Search for the cell housing the specified text and yield its [X, Y] center coordinate. 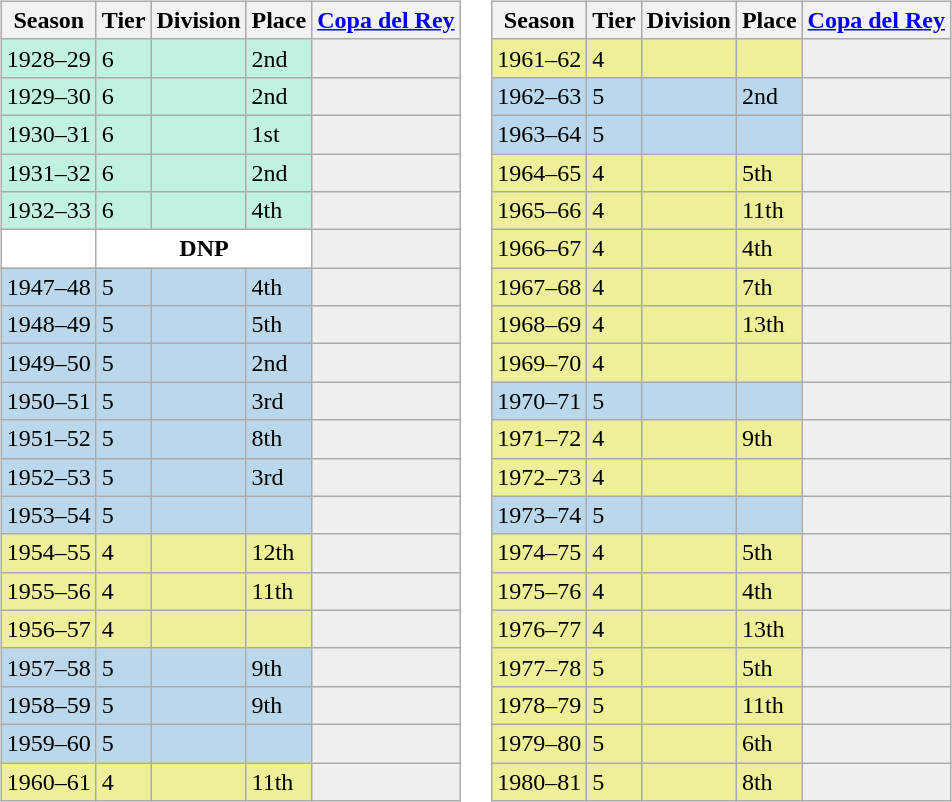
6th [769, 743]
1973–74 [540, 515]
1954–55 [48, 553]
1956–57 [48, 629]
1929–30 [48, 96]
1976–77 [540, 629]
1932–33 [48, 211]
1955–56 [48, 591]
1975–76 [540, 591]
1928–29 [48, 58]
1950–51 [48, 401]
1947–48 [48, 287]
1979–80 [540, 743]
1966–67 [540, 249]
1958–59 [48, 705]
1953–54 [48, 515]
1931–32 [48, 173]
1957–58 [48, 667]
1974–75 [540, 553]
1980–81 [540, 781]
1970–71 [540, 401]
1959–60 [48, 743]
1930–31 [48, 134]
1948–49 [48, 325]
1949–50 [48, 363]
1968–69 [540, 325]
12th [279, 553]
DNP [204, 249]
1951–52 [48, 439]
1967–68 [540, 287]
1977–78 [540, 667]
1971–72 [540, 439]
1972–73 [540, 477]
1969–70 [540, 363]
1978–79 [540, 705]
1952–53 [48, 477]
1965–66 [540, 211]
1961–62 [540, 58]
1st [279, 134]
1962–63 [540, 96]
1963–64 [540, 134]
1964–65 [540, 173]
7th [769, 287]
1960–61 [48, 781]
